Find where the given text appears and provide that cell's center as [x, y] coordinate. 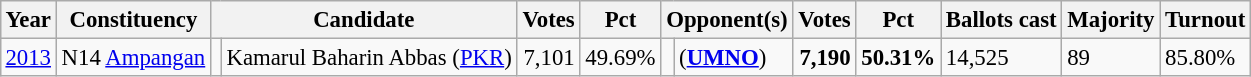
Turnout [1206, 20]
7,190 [824, 57]
14,525 [1002, 57]
50.31% [898, 57]
89 [1111, 57]
Ballots cast [1002, 20]
Constituency [133, 20]
2013 [28, 57]
Year [28, 20]
Kamarul Baharin Abbas (PKR) [369, 57]
Candidate [364, 20]
Opponent(s) [727, 20]
(UMNO) [734, 57]
7,101 [548, 57]
Majority [1111, 20]
85.80% [1206, 57]
49.69% [620, 57]
N14 Ampangan [133, 57]
